Determine the (x, y) coordinate at the center of the cell enclosing the given text.  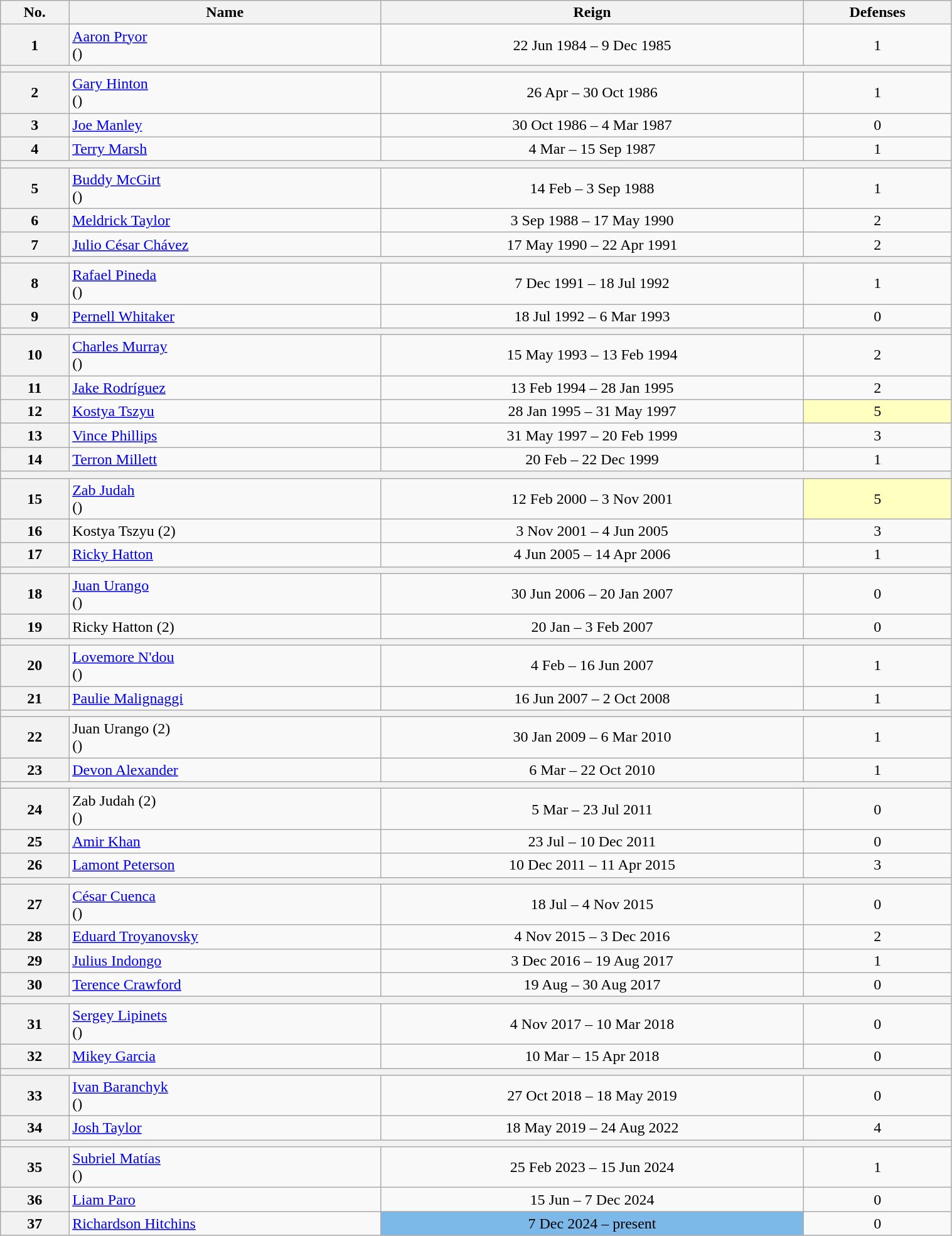
13 (35, 435)
30 Oct 1986 – 4 Mar 1987 (592, 125)
Ricky Hatton (2) (225, 626)
Mikey Garcia (225, 1056)
Kostya Tszyu (2) (225, 531)
Terence Crawford (225, 984)
34 (35, 1128)
8 (35, 284)
Subriel Matías() (225, 1167)
33 (35, 1095)
24 (35, 809)
Richardson Hitchins (225, 1223)
Charles Murray() (225, 355)
Aaron Pryor() (225, 45)
7 Dec 2024 – present (592, 1223)
Kostya Tszyu (225, 412)
Juan Urango() (225, 594)
Defenses (877, 13)
Vince Phillips (225, 435)
Paulie Malignaggi (225, 698)
27 (35, 905)
Terry Marsh (225, 149)
4 Nov 2017 – 10 Mar 2018 (592, 1024)
26 Apr – 30 Oct 1986 (592, 93)
36 (35, 1200)
21 (35, 698)
Sergey Lipinets() (225, 1024)
7 Dec 1991 – 18 Jul 1992 (592, 284)
Zab Judah() (225, 498)
35 (35, 1167)
4 Jun 2005 – 14 Apr 2006 (592, 555)
5 Mar – 23 Jul 2011 (592, 809)
Terron Millett (225, 459)
19 Aug – 30 Aug 2017 (592, 984)
10 Dec 2011 – 11 Apr 2015 (592, 865)
12 (35, 412)
4 Nov 2015 – 3 Dec 2016 (592, 937)
30 Jan 2009 – 6 Mar 2010 (592, 738)
Zab Judah (2) () (225, 809)
32 (35, 1056)
Jake Rodríguez (225, 388)
16 (35, 531)
Lamont Peterson (225, 865)
Reign (592, 13)
22 (35, 738)
27 Oct 2018 – 18 May 2019 (592, 1095)
6 Mar – 22 Oct 2010 (592, 770)
19 (35, 626)
3 Nov 2001 – 4 Jun 2005 (592, 531)
28 (35, 937)
26 (35, 865)
15 (35, 498)
Gary Hinton() (225, 93)
Lovemore N'dou() (225, 665)
Josh Taylor (225, 1128)
Julio César Chávez (225, 244)
9 (35, 316)
14 Feb – 3 Sep 1988 (592, 188)
18 Jul 1992 – 6 Mar 1993 (592, 316)
30 (35, 984)
César Cuenca() (225, 905)
10 Mar – 15 Apr 2018 (592, 1056)
4 Mar – 15 Sep 1987 (592, 149)
28 Jan 1995 – 31 May 1997 (592, 412)
Pernell Whitaker (225, 316)
No. (35, 13)
23 (35, 770)
Buddy McGirt() (225, 188)
12 Feb 2000 – 3 Nov 2001 (592, 498)
25 Feb 2023 – 15 Jun 2024 (592, 1167)
16 Jun 2007 – 2 Oct 2008 (592, 698)
20 (35, 665)
18 (35, 594)
4 Feb – 16 Jun 2007 (592, 665)
29 (35, 961)
31 (35, 1024)
25 (35, 841)
15 Jun – 7 Dec 2024 (592, 1200)
Joe Manley (225, 125)
7 (35, 244)
30 Jun 2006 – 20 Jan 2007 (592, 594)
3 Dec 2016 – 19 Aug 2017 (592, 961)
10 (35, 355)
13 Feb 1994 – 28 Jan 1995 (592, 388)
Eduard Troyanovsky (225, 937)
Julius Indongo (225, 961)
20 Jan – 3 Feb 2007 (592, 626)
Amir Khan (225, 841)
22 Jun 1984 – 9 Dec 1985 (592, 45)
37 (35, 1223)
20 Feb – 22 Dec 1999 (592, 459)
Rafael Pineda() (225, 284)
15 May 1993 – 13 Feb 1994 (592, 355)
Meldrick Taylor (225, 220)
18 Jul – 4 Nov 2015 (592, 905)
Juan Urango (2) () (225, 738)
18 May 2019 – 24 Aug 2022 (592, 1128)
Name (225, 13)
Devon Alexander (225, 770)
23 Jul – 10 Dec 2011 (592, 841)
Ivan Baranchyk() (225, 1095)
6 (35, 220)
Ricky Hatton (225, 555)
14 (35, 459)
17 (35, 555)
3 Sep 1988 – 17 May 1990 (592, 220)
11 (35, 388)
Liam Paro (225, 1200)
17 May 1990 – 22 Apr 1991 (592, 244)
31 May 1997 – 20 Feb 1999 (592, 435)
